Provide the [X, Y] coordinate of the cell's center where the given text is located.  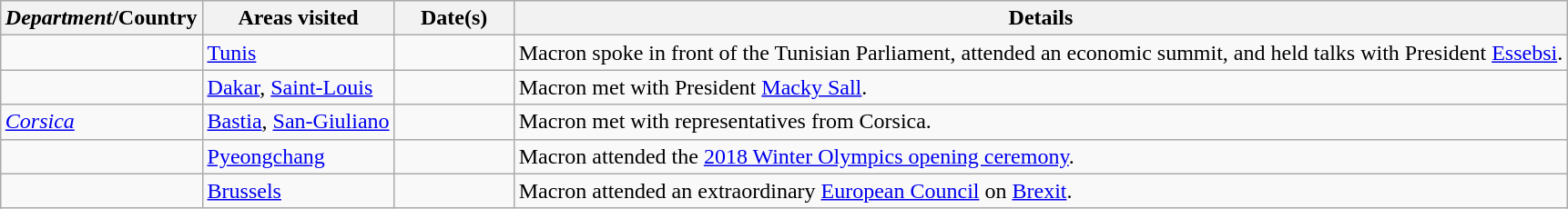
Macron met with President Macky Sall. [1041, 87]
Macron attended an extraordinary European Council on Brexit. [1041, 191]
Details [1041, 18]
Date(s) [453, 18]
Pyeongchang [299, 156]
Brussels [299, 191]
Macron met with representatives from Corsica. [1041, 122]
Dakar, Saint-Louis [299, 87]
Macron attended the 2018 Winter Olympics opening ceremony. [1041, 156]
Areas visited [299, 18]
Department/Country [101, 18]
Macron spoke in front of the Tunisian Parliament, attended an economic summit, and held talks with President Essebsi. [1041, 53]
Bastia, San-Giuliano [299, 122]
Corsica [101, 122]
Tunis [299, 53]
